Output the (X, Y) coordinate of the center of the cell containing the given text.  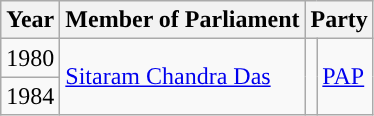
1984 (30, 96)
Year (30, 20)
Sitaram Chandra Das (182, 77)
Member of Parliament (182, 20)
Party (339, 20)
1980 (30, 58)
PAP (346, 77)
